From the cell containing the given text, extract its center point as (X, Y) coordinate. 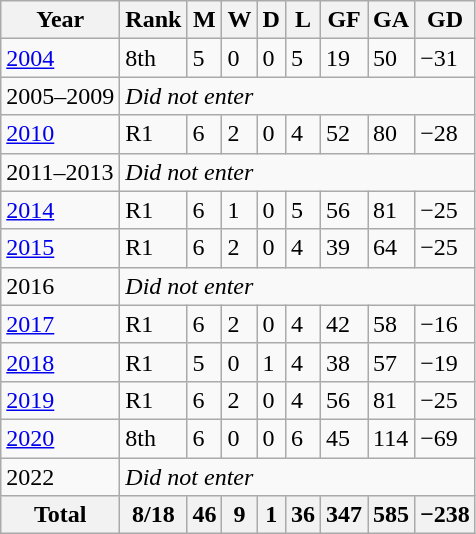
2016 (60, 286)
L (302, 20)
347 (344, 515)
2010 (60, 134)
Year (60, 20)
80 (392, 134)
−19 (446, 362)
2017 (60, 324)
57 (392, 362)
8/18 (154, 515)
GD (446, 20)
−16 (446, 324)
46 (204, 515)
Rank (154, 20)
114 (392, 438)
50 (392, 58)
2005–2009 (60, 96)
2020 (60, 438)
2022 (60, 477)
2011–2013 (60, 172)
D (271, 20)
2004 (60, 58)
Total (60, 515)
42 (344, 324)
52 (344, 134)
38 (344, 362)
39 (344, 248)
2019 (60, 400)
2015 (60, 248)
9 (240, 515)
64 (392, 248)
2014 (60, 210)
36 (302, 515)
−31 (446, 58)
45 (344, 438)
GF (344, 20)
−28 (446, 134)
−69 (446, 438)
58 (392, 324)
19 (344, 58)
GA (392, 20)
−238 (446, 515)
M (204, 20)
585 (392, 515)
W (240, 20)
2018 (60, 362)
